Identify which cell holds the provided text, then report its [X, Y] central coordinate. 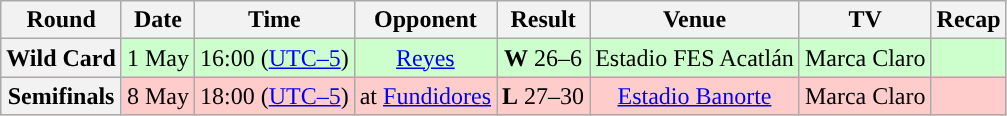
W 26–6 [544, 58]
Date [158, 20]
Semifinals [62, 96]
TV [865, 20]
Venue [695, 20]
at Fundidores [425, 96]
Time [274, 20]
Round [62, 20]
8 May [158, 96]
L 27–30 [544, 96]
Recap [968, 20]
Reyes [425, 58]
1 May [158, 58]
Result [544, 20]
Wild Card [62, 58]
16:00 (UTC–5) [274, 58]
18:00 (UTC–5) [274, 96]
Opponent [425, 20]
Estadio Banorte [695, 96]
Estadio FES Acatlán [695, 58]
